Return [X, Y] of the center of cell containing provided text 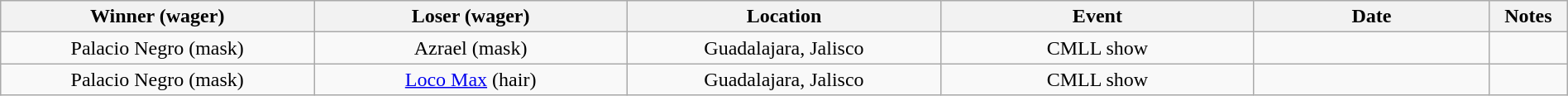
Loco Max (hair) [471, 79]
Winner (wager) [157, 17]
Event [1097, 17]
Date [1371, 17]
Loser (wager) [471, 17]
Notes [1528, 17]
Azrael (mask) [471, 48]
Location [784, 17]
